Locate the cell with the specified text and output its (X, Y) center coordinate. 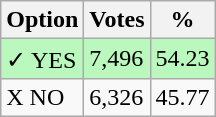
Option (42, 20)
7,496 (117, 59)
% (182, 20)
6,326 (117, 97)
X NO (42, 97)
45.77 (182, 97)
✓ YES (42, 59)
Votes (117, 20)
54.23 (182, 59)
